Search for the cell housing the specified text and yield its (X, Y) center coordinate. 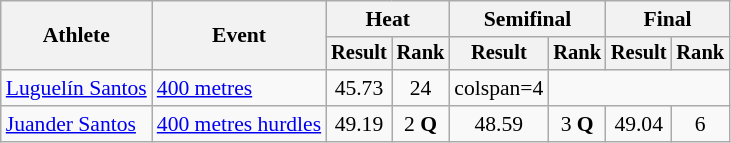
48.59 (498, 124)
Final (668, 19)
Athlete (76, 36)
49.19 (359, 124)
Heat (388, 19)
3 Q (577, 124)
49.04 (639, 124)
400 metres hurdles (239, 124)
Juander Santos (76, 124)
colspan=4 (498, 88)
Semifinal (528, 19)
6 (700, 124)
24 (421, 88)
Luguelín Santos (76, 88)
2 Q (421, 124)
45.73 (359, 88)
Event (239, 36)
400 metres (239, 88)
